Pinpoint the cell where the given text exists, returning its [X, Y] midpoint coordinate. 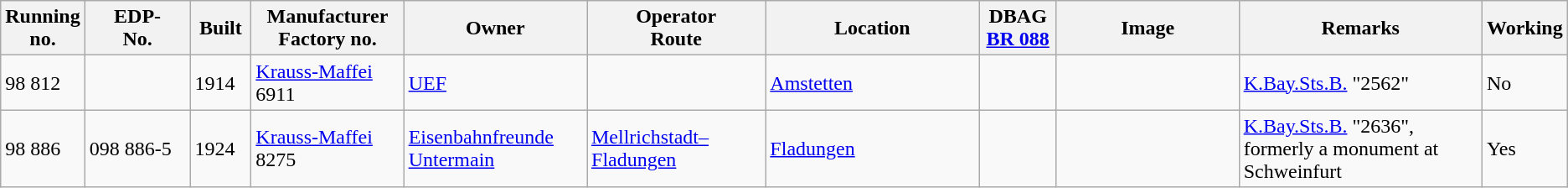
ManufacturerFactory no. [328, 29]
Remarks [1360, 29]
Krauss-Maffei8275 [328, 149]
98 812 [43, 82]
98 886 [43, 149]
098 886-5 [137, 149]
EDP-No. [137, 29]
K.Bay.Sts.B. "2562" [1360, 82]
Runningno. [43, 29]
Amstetten [873, 82]
DBAGBR 088 [1018, 29]
1914 [221, 82]
1924 [221, 149]
UEF [495, 82]
Image [1148, 29]
Fladungen [873, 149]
Built [221, 29]
OperatorRoute [675, 29]
Eisenbahnfreunde Untermain [495, 149]
Working [1524, 29]
Krauss-Maffei6911 [328, 82]
Location [873, 29]
Owner [495, 29]
K.Bay.Sts.B. "2636", formerly a monument at Schweinfurt [1360, 149]
No [1524, 82]
Yes [1524, 149]
Mellrichstadt–Fladungen [675, 149]
